Find where the given text appears and provide that cell's center as [x, y] coordinate. 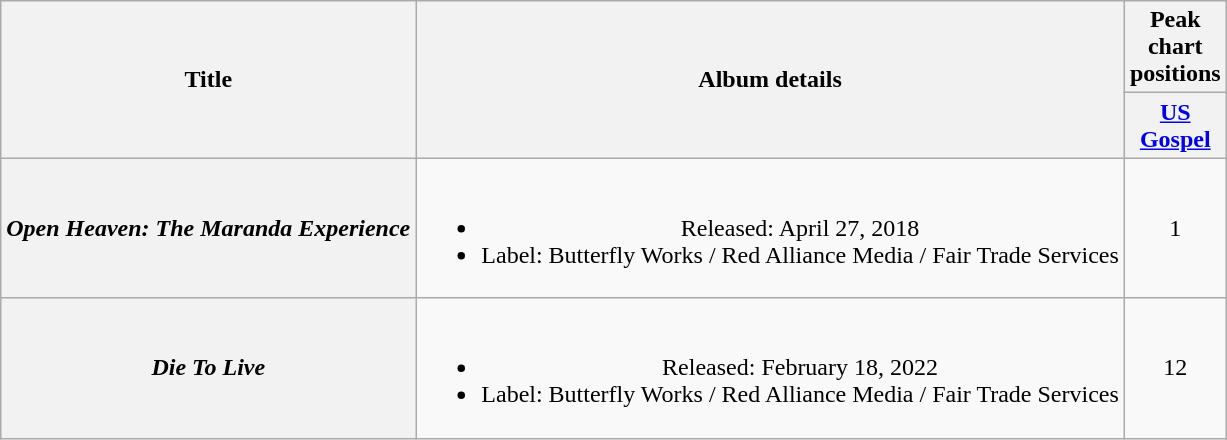
Peak chart positions [1175, 47]
Die To Live [208, 368]
Title [208, 80]
USGospel [1175, 126]
Album details [770, 80]
Open Heaven: The Maranda Experience [208, 228]
Released: April 27, 2018Label: Butterfly Works / Red Alliance Media / Fair Trade Services [770, 228]
12 [1175, 368]
Released: February 18, 2022Label: Butterfly Works / Red Alliance Media / Fair Trade Services [770, 368]
1 [1175, 228]
